Pinpoint the cell where the given text exists, returning its (X, Y) midpoint coordinate. 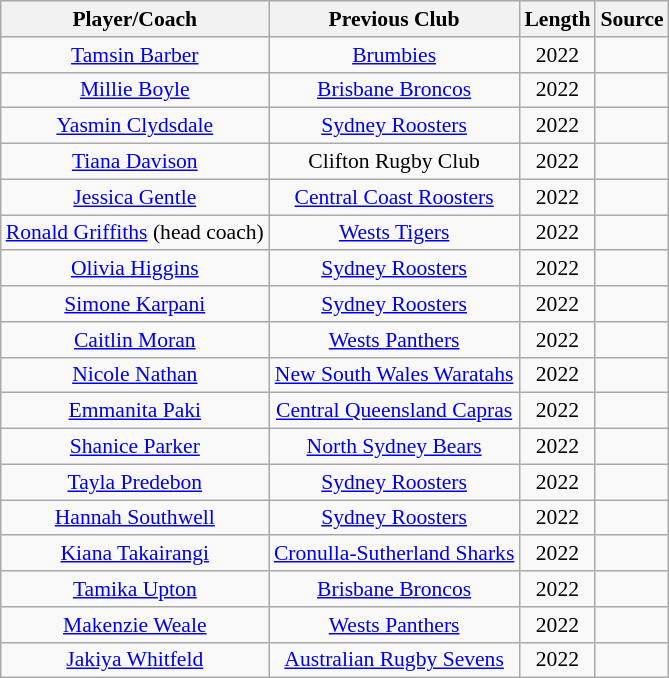
Player/Coach (135, 19)
Caitlin Moran (135, 340)
Wests Tigers (394, 233)
Ronald Griffiths (head coach) (135, 233)
Brumbies (394, 55)
Millie Boyle (135, 90)
Olivia Higgins (135, 269)
Previous Club (394, 19)
Yasmin Clydsdale (135, 126)
Clifton Rugby Club (394, 162)
Hannah Southwell (135, 518)
Tamsin Barber (135, 55)
Kiana Takairangi (135, 554)
Central Coast Roosters (394, 197)
Shanice Parker (135, 447)
Jessica Gentle (135, 197)
Australian Rugby Sevens (394, 660)
Cronulla-Sutherland Sharks (394, 554)
Central Queensland Capras (394, 411)
Tamika Upton (135, 589)
North Sydney Bears (394, 447)
Tiana Davison (135, 162)
New South Wales Waratahs (394, 375)
Jakiya Whitfeld (135, 660)
Tayla Predebon (135, 482)
Emmanita Paki (135, 411)
Source (632, 19)
Nicole Nathan (135, 375)
Length (557, 19)
Simone Karpani (135, 304)
Makenzie Weale (135, 625)
